Locate the cell with the specified text and output its [x, y] center coordinate. 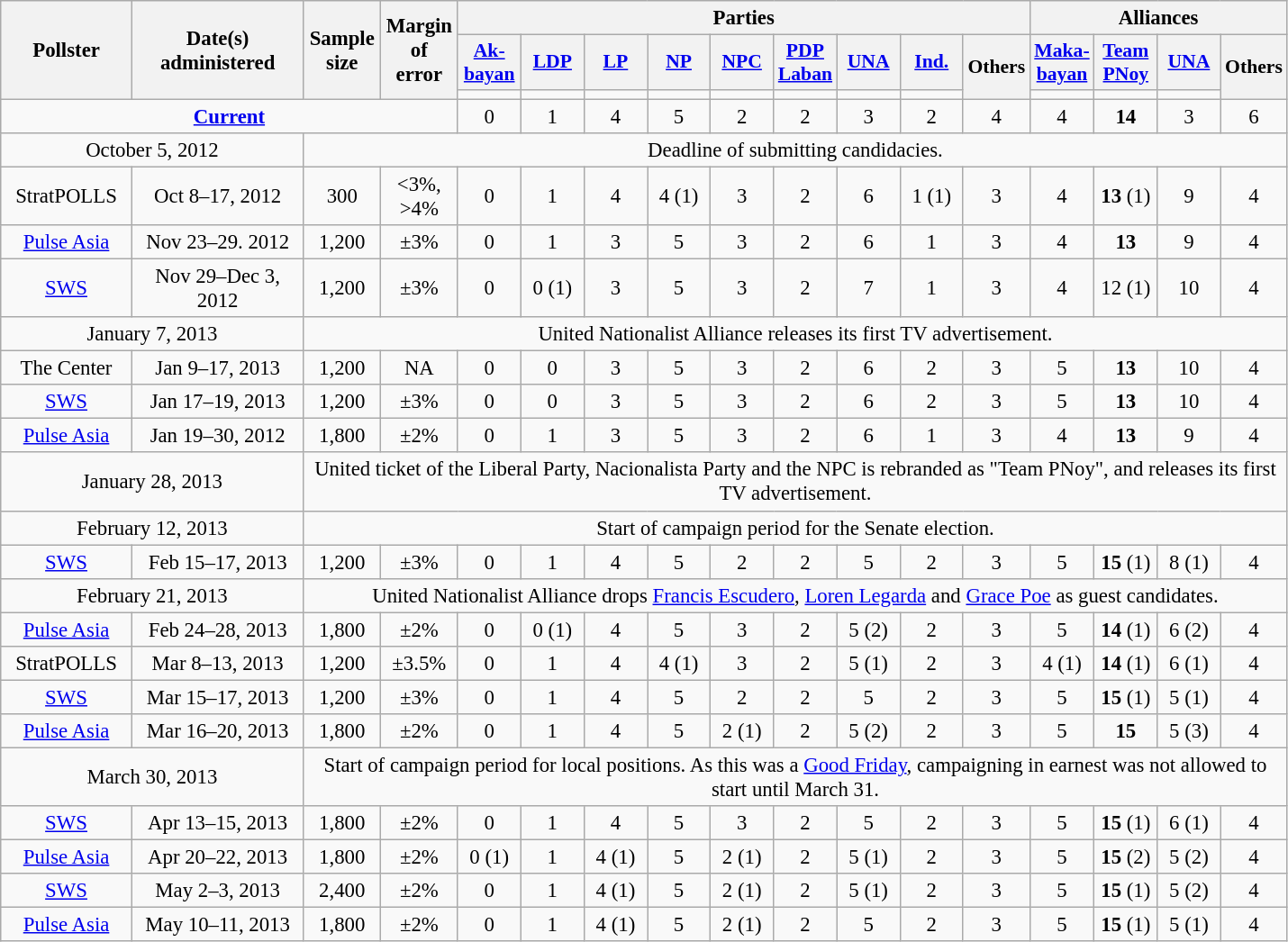
May 10–11, 2013 [218, 925]
Maka-bayan [1061, 63]
Oct 8–17, 2012 [218, 196]
May 2–3, 2013 [218, 891]
LDP [552, 63]
February 12, 2013 [152, 528]
Mar 15–17, 2013 [218, 697]
PDPLaban [805, 63]
Current [229, 116]
8 (1) [1189, 562]
United ticket of the Liberal Party, Nacionalista Party and the NPC is rebranded as "Team PNoy", and releases its first TV advertisement. [795, 483]
Ak-bayan [489, 63]
12 (1) [1126, 288]
United Nationalist Alliance releases its first TV advertisement. [795, 334]
Start of campaign period for the Senate election. [795, 528]
LP [615, 63]
6 (2) [1189, 630]
Jan 19–30, 2012 [218, 436]
February 21, 2013 [152, 595]
Start of campaign period for local positions. As this was a Good Friday, campaigning in earnest was not allowed to start until March 31. [795, 776]
Feb 24–28, 2013 [218, 630]
Apr 13–15, 2013 [218, 823]
Apr 20–22, 2013 [218, 857]
Pollster [67, 50]
The Center [67, 368]
January 28, 2013 [152, 483]
5 (3) [1189, 731]
300 [342, 196]
NPC [742, 63]
Mar 8–13, 2013 [218, 664]
January 7, 2013 [152, 334]
Deadline of submitting candidacies. [795, 150]
United Nationalist Alliance drops Francis Escudero, Loren Legarda and Grace Poe as guest candidates. [795, 595]
Nov 29–Dec 3, 2012 [218, 288]
2,400 [342, 891]
Samplesize [342, 50]
NA [420, 368]
Feb 15–17, 2013 [218, 562]
Jan 9–17, 2013 [218, 368]
Jan 17–19, 2013 [218, 402]
Mar 16–20, 2013 [218, 731]
October 5, 2012 [152, 150]
Team PNoy [1126, 63]
1 (1) [931, 196]
13 (1) [1126, 196]
Alliances [1158, 18]
7 [868, 288]
Nov 23–29. 2012 [218, 242]
Ind. [931, 63]
14 [1126, 116]
Date(s) administered [218, 50]
Margin oferror [420, 50]
<3%, >4% [420, 196]
±3.5% [420, 664]
15 [1126, 731]
Parties [744, 18]
NP [678, 63]
March 30, 2013 [152, 776]
15 (2) [1126, 857]
